Capture the cell that displays the provided text and extract its [x, y] central coordinate. 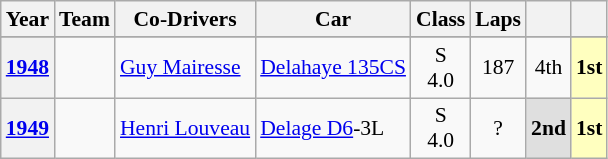
Delage D6-3L [333, 128]
Team [84, 19]
Guy Mairesse [185, 68]
? [498, 128]
Laps [498, 19]
1949 [28, 128]
1948 [28, 68]
187 [498, 68]
4th [548, 68]
Co-Drivers [185, 19]
Car [333, 19]
Delahaye 135CS [333, 68]
Year [28, 19]
2nd [548, 128]
Henri Louveau [185, 128]
Class [440, 19]
